From the cell containing the given text, extract its center point as (x, y) coordinate. 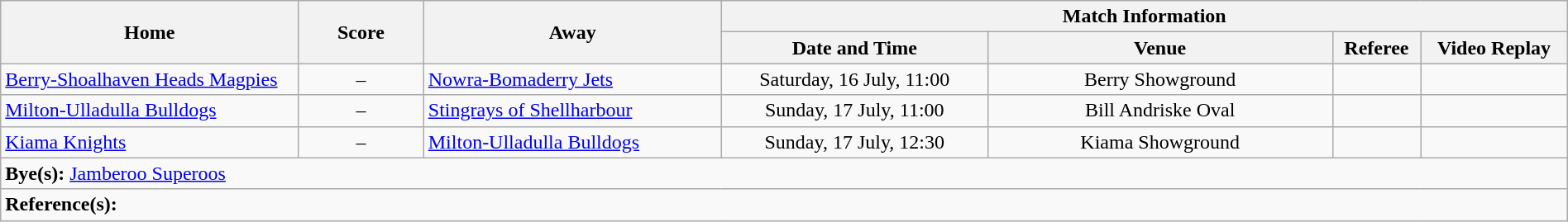
Berry Showground (1159, 79)
Home (150, 32)
Nowra-Bomaderry Jets (572, 79)
Kiama Showground (1159, 142)
Match Information (1145, 17)
Sunday, 17 July, 11:00 (854, 111)
Venue (1159, 48)
Bye(s): Jamberoo Superoos (784, 173)
Stingrays of Shellharbour (572, 111)
Berry-Shoalhaven Heads Magpies (150, 79)
Date and Time (854, 48)
Kiama Knights (150, 142)
Sunday, 17 July, 12:30 (854, 142)
Saturday, 16 July, 11:00 (854, 79)
Video Replay (1494, 48)
Referee (1376, 48)
Away (572, 32)
Reference(s): (784, 205)
Score (361, 32)
Bill Andriske Oval (1159, 111)
